Output the (x, y) coordinate of the center of the cell containing the given text.  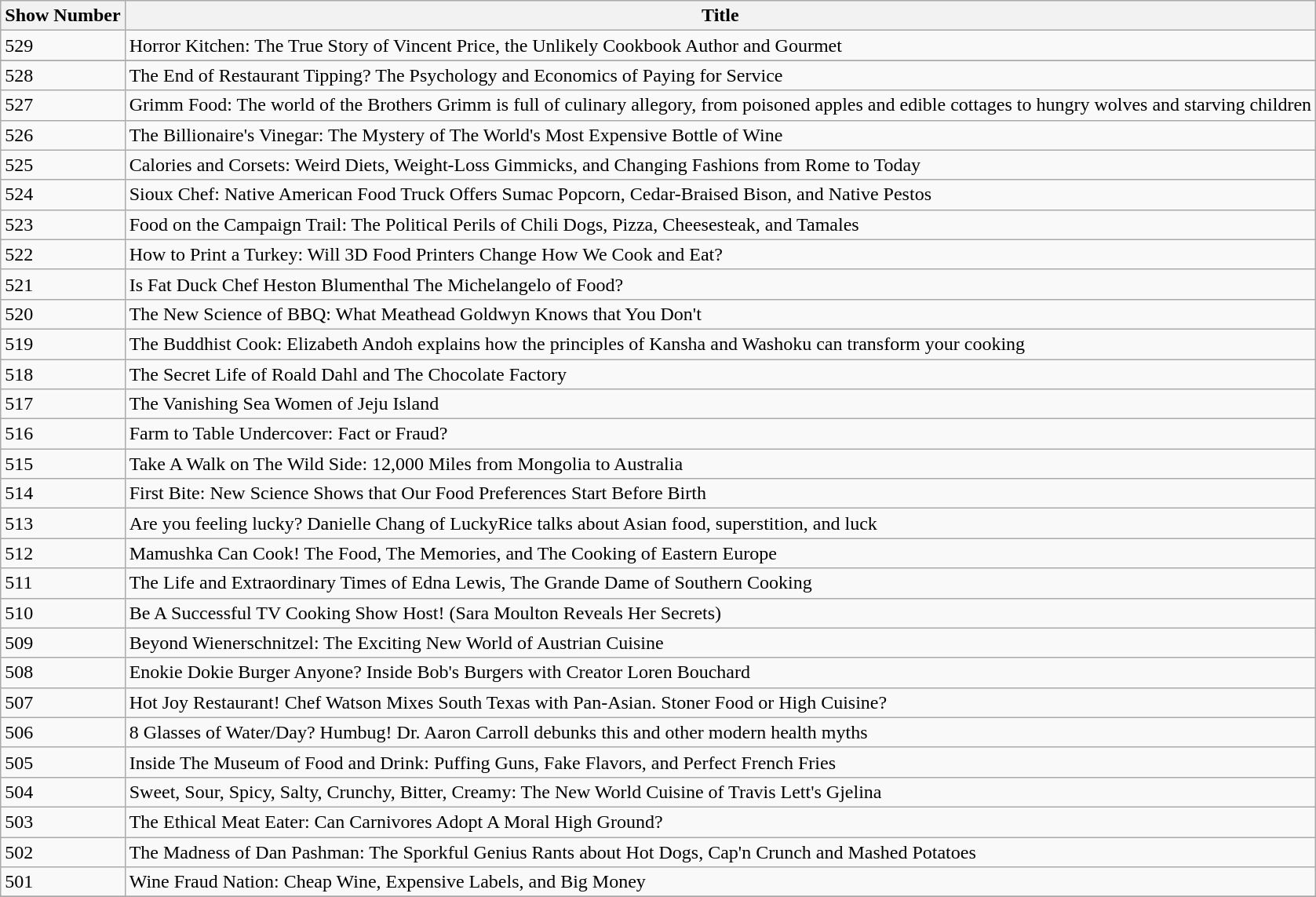
Food on the Campaign Trail: The Political Perils of Chili Dogs, Pizza, Cheesesteak, and Tamales (720, 224)
503 (63, 822)
528 (63, 75)
The Madness of Dan Pashman: The Sporkful Genius Rants about Hot Dogs, Cap'n Crunch and Mashed Potatoes (720, 851)
Farm to Table Undercover: Fact or Fraud? (720, 434)
511 (63, 583)
Wine Fraud Nation: Cheap Wine, Expensive Labels, and Big Money (720, 882)
527 (63, 105)
522 (63, 254)
The Vanishing Sea Women of Jeju Island (720, 404)
Is Fat Duck Chef Heston Blumenthal The Michelangelo of Food? (720, 284)
The Buddhist Cook: Elizabeth Andoh explains how the principles of Kansha and Washoku can transform your cooking (720, 344)
Be A Successful TV Cooking Show Host! (Sara Moulton Reveals Her Secrets) (720, 613)
515 (63, 464)
513 (63, 523)
504 (63, 792)
Mamushka Can Cook! The Food, The Memories, and The Cooking of Eastern Europe (720, 553)
The End of Restaurant Tipping? The Psychology and Economics of Paying for Service (720, 75)
521 (63, 284)
525 (63, 165)
The Ethical Meat Eater: Can Carnivores Adopt A Moral High Ground? (720, 822)
Hot Joy Restaurant! Chef Watson Mixes South Texas with Pan-Asian. Stoner Food or High Cuisine? (720, 702)
Show Number (63, 16)
502 (63, 851)
519 (63, 344)
518 (63, 374)
512 (63, 553)
507 (63, 702)
Sweet, Sour, Spicy, Salty, Crunchy, Bitter, Creamy: The New World Cuisine of Travis Lett's Gjelina (720, 792)
506 (63, 732)
Title (720, 16)
514 (63, 494)
First Bite: New Science Shows that Our Food Preferences Start Before Birth (720, 494)
Enokie Dokie Burger Anyone? Inside Bob's Burgers with Creator Loren Bouchard (720, 673)
Beyond Wienerschnitzel: The Exciting New World of Austrian Cuisine (720, 643)
Calories and Corsets: Weird Diets, Weight-Loss Gimmicks, and Changing Fashions from Rome to Today (720, 165)
529 (63, 46)
The New Science of BBQ: What Meathead Goldwyn Knows that You Don't (720, 314)
505 (63, 762)
517 (63, 404)
Horror Kitchen: The True Story of Vincent Price, the Unlikely Cookbook Author and Gourmet (720, 46)
How to Print a Turkey: Will 3D Food Printers Change How We Cook and Eat? (720, 254)
526 (63, 135)
Sioux Chef: Native American Food Truck Offers Sumac Popcorn, Cedar-Braised Bison, and Native Pestos (720, 195)
523 (63, 224)
509 (63, 643)
The Life and Extraordinary Times of Edna Lewis, The Grande Dame of Southern Cooking (720, 583)
501 (63, 882)
The Secret Life of Roald Dahl and The Chocolate Factory (720, 374)
520 (63, 314)
516 (63, 434)
508 (63, 673)
8 Glasses of Water/Day? Humbug! Dr. Aaron Carroll debunks this and other modern health myths (720, 732)
524 (63, 195)
Take A Walk on The Wild Side: 12,000 Miles from Mongolia to Australia (720, 464)
510 (63, 613)
The Billionaire's Vinegar: The Mystery of The World's Most Expensive Bottle of Wine (720, 135)
Are you feeling lucky? Danielle Chang of LuckyRice talks about Asian food, superstition, and luck (720, 523)
Inside The Museum of Food and Drink: Puffing Guns, Fake Flavors, and Perfect French Fries (720, 762)
